Determine the (x, y) coordinate at the center of the cell enclosing the given text.  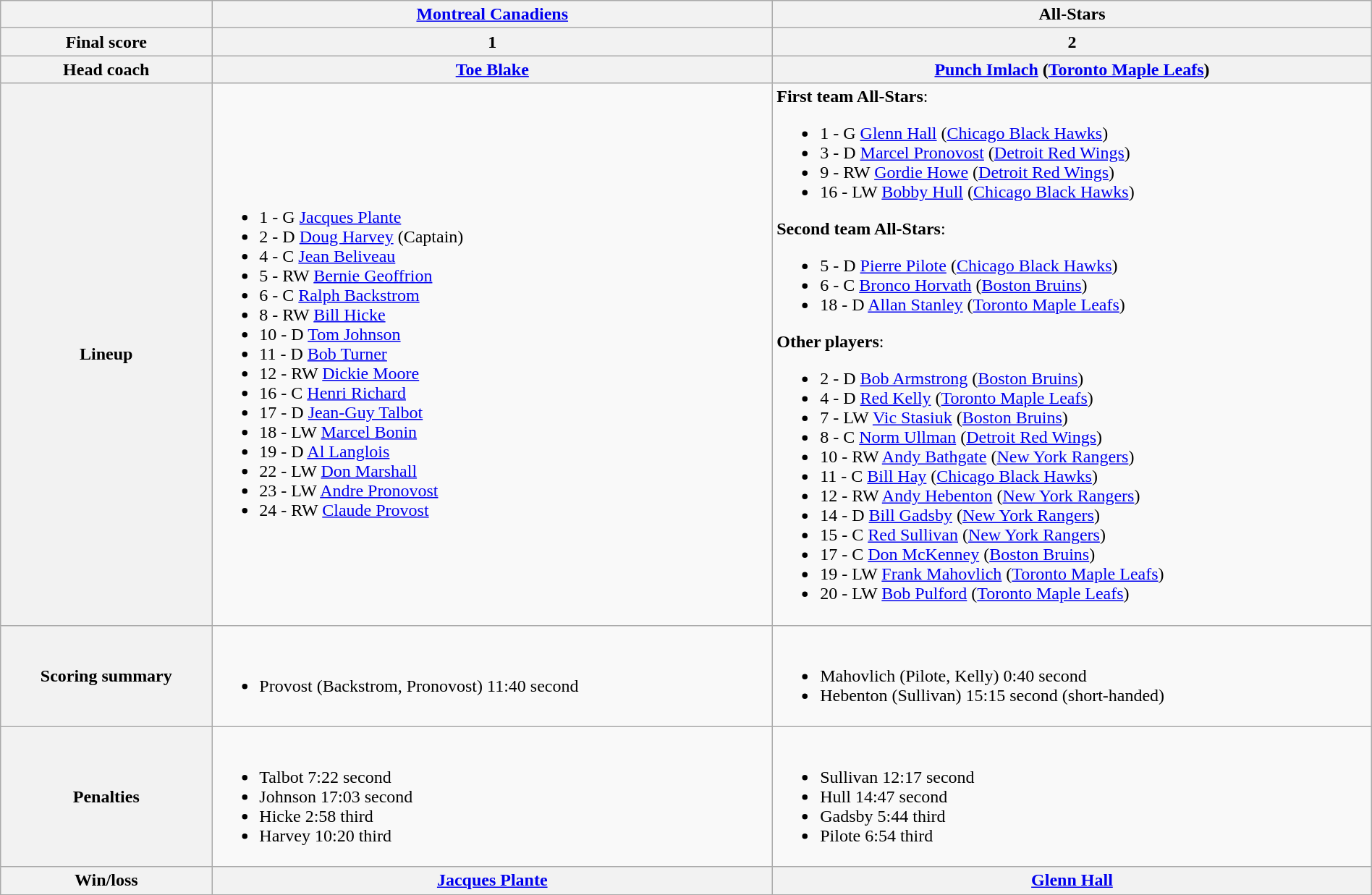
Penalties (106, 797)
All-Stars (1072, 14)
Glenn Hall (1072, 881)
Final score (106, 42)
Win/loss (106, 881)
Jacques Plante (492, 881)
Punch Imlach (Toronto Maple Leafs) (1072, 69)
Scoring summary (106, 676)
Provost (Backstrom, Pronovost) 11:40 second (492, 676)
Toe Blake (492, 69)
Montreal Canadiens (492, 14)
Lineup (106, 355)
Talbot 7:22 secondJohnson 17:03 secondHicke 2:58 thirdHarvey 10:20 third (492, 797)
Sullivan 12:17 secondHull 14:47 secondGadsby 5:44 thirdPilote 6:54 third (1072, 797)
Mahovlich (Pilote, Kelly) 0:40 secondHebenton (Sullivan) 15:15 second (short-handed) (1072, 676)
Head coach (106, 69)
1 (492, 42)
2 (1072, 42)
